Find where the given text appears and provide that cell's center as [X, Y] coordinate. 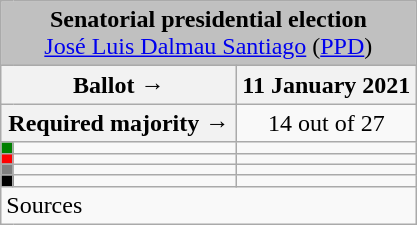
Ballot → [119, 85]
14 out of 27 [326, 123]
Required majority → [119, 123]
11 January 2021 [326, 85]
Sources [208, 205]
Senatorial presidential electionJosé Luis Dalmau Santiago (PPD) [208, 34]
